Search for the cell housing the specified text and yield its [x, y] center coordinate. 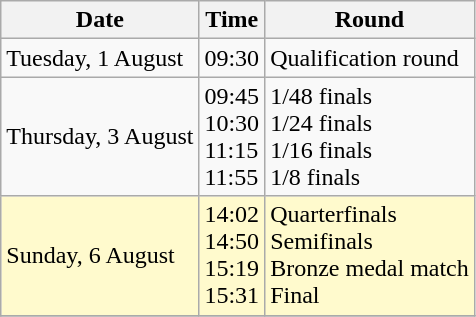
Qualification round [370, 58]
Date [100, 20]
09:30 [232, 58]
Thursday, 3 August [100, 136]
Round [370, 20]
09:45 10:30 11:15 11:55 [232, 136]
1/48 finals 1/24 finals 1/16 finals 1/8 finals [370, 136]
Time [232, 20]
Tuesday, 1 August [100, 58]
Sunday, 6 August [100, 256]
Quarterfinals Semifinals Bronze medal match Final [370, 256]
14:02 14:50 15:19 15:31 [232, 256]
